Scan for the cell matching the given text and deliver its [x, y] coordinate at center. 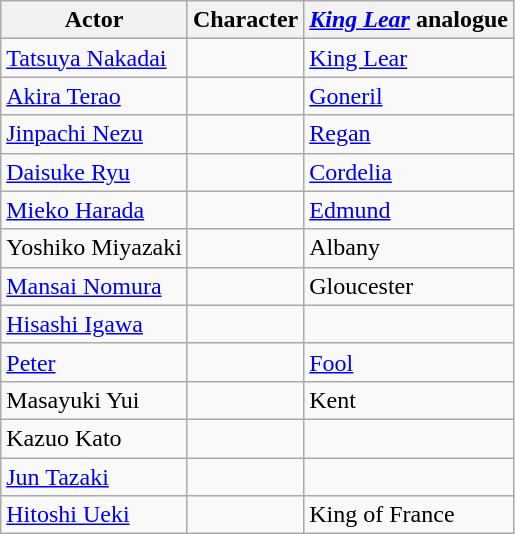
Daisuke Ryu [94, 172]
Gloucester [409, 286]
Akira Terao [94, 96]
Yoshiko Miyazaki [94, 248]
Peter [94, 362]
Character [245, 20]
Mieko Harada [94, 210]
King of France [409, 515]
Kent [409, 400]
Mansai Nomura [94, 286]
Jinpachi Nezu [94, 134]
Kazuo Kato [94, 438]
Fool [409, 362]
Jun Tazaki [94, 477]
King Lear analogue [409, 20]
Hisashi Igawa [94, 324]
Hitoshi Ueki [94, 515]
Cordelia [409, 172]
Tatsuya Nakadai [94, 58]
Masayuki Yui [94, 400]
King Lear [409, 58]
Goneril [409, 96]
Actor [94, 20]
Regan [409, 134]
Albany [409, 248]
Edmund [409, 210]
